For the text-containing cell, return its midpoint in (x, y) coordinate format. 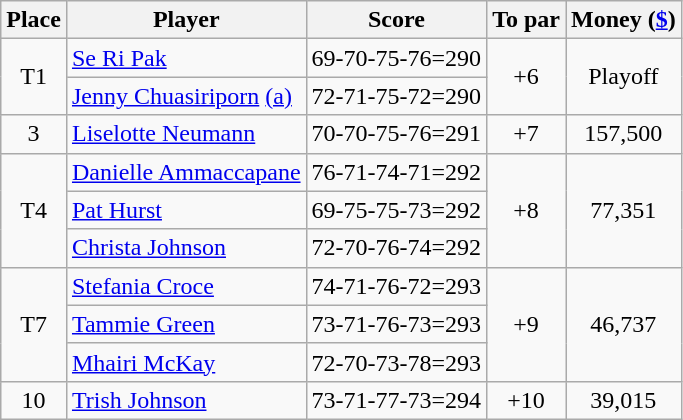
77,351 (624, 210)
T7 (34, 324)
T4 (34, 210)
46,737 (624, 324)
Place (34, 20)
Trish Johnson (186, 400)
76-71-74-71=292 (396, 172)
+9 (526, 324)
Mhairi McKay (186, 362)
72-70-76-74=292 (396, 248)
Player (186, 20)
Danielle Ammaccapane (186, 172)
+7 (526, 134)
70-70-75-76=291 (396, 134)
Score (396, 20)
Money ($) (624, 20)
To par (526, 20)
+6 (526, 77)
T1 (34, 77)
72-70-73-78=293 (396, 362)
73-71-76-73=293 (396, 324)
69-70-75-76=290 (396, 58)
Christa Johnson (186, 248)
Playoff (624, 77)
Jenny Chuasiriporn (a) (186, 96)
Pat Hurst (186, 210)
39,015 (624, 400)
Se Ri Pak (186, 58)
+10 (526, 400)
10 (34, 400)
74-71-76-72=293 (396, 286)
72-71-75-72=290 (396, 96)
Liselotte Neumann (186, 134)
3 (34, 134)
Tammie Green (186, 324)
157,500 (624, 134)
+8 (526, 210)
69-75-75-73=292 (396, 210)
73-71-77-73=294 (396, 400)
Stefania Croce (186, 286)
